Output the [x, y] coordinate of the center of the cell containing the given text.  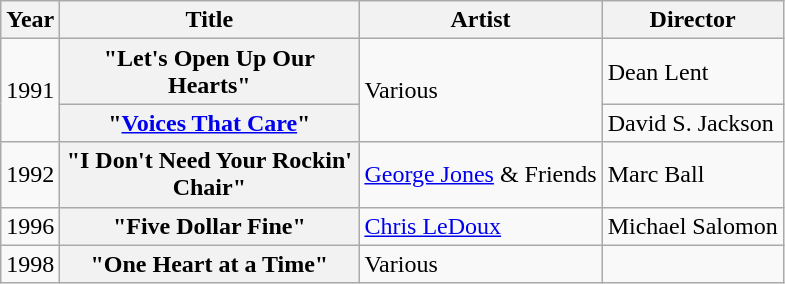
1992 [30, 174]
David S. Jackson [692, 123]
Marc Ball [692, 174]
Michael Salomon [692, 226]
"Voices That Care" [210, 123]
"One Heart at a Time" [210, 264]
"Five Dollar Fine" [210, 226]
"I Don't Need Your Rockin' Chair" [210, 174]
Year [30, 20]
Chris LeDoux [480, 226]
Director [692, 20]
1996 [30, 226]
"Let's Open Up Our Hearts" [210, 72]
Dean Lent [692, 72]
1991 [30, 90]
George Jones & Friends [480, 174]
Artist [480, 20]
Title [210, 20]
1998 [30, 264]
